Return [X, Y] of the center of cell containing provided text 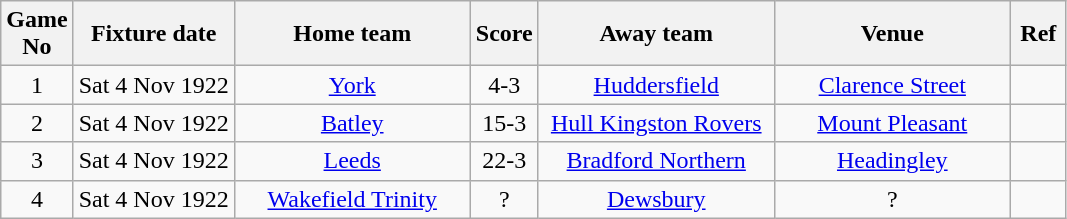
4 [37, 199]
Home team [352, 34]
Score [504, 34]
15-3 [504, 123]
Bradford Northern [656, 161]
Batley [352, 123]
Fixture date [154, 34]
Hull Kingston Rovers [656, 123]
Ref [1038, 34]
1 [37, 85]
22-3 [504, 161]
Clarence Street [892, 85]
Dewsbury [656, 199]
York [352, 85]
Huddersfield [656, 85]
Wakefield Trinity [352, 199]
Headingley [892, 161]
Game No [37, 34]
2 [37, 123]
Venue [892, 34]
Leeds [352, 161]
Away team [656, 34]
4-3 [504, 85]
3 [37, 161]
Mount Pleasant [892, 123]
